Provide the (x, y) coordinate of the cell's center where the given text is located.  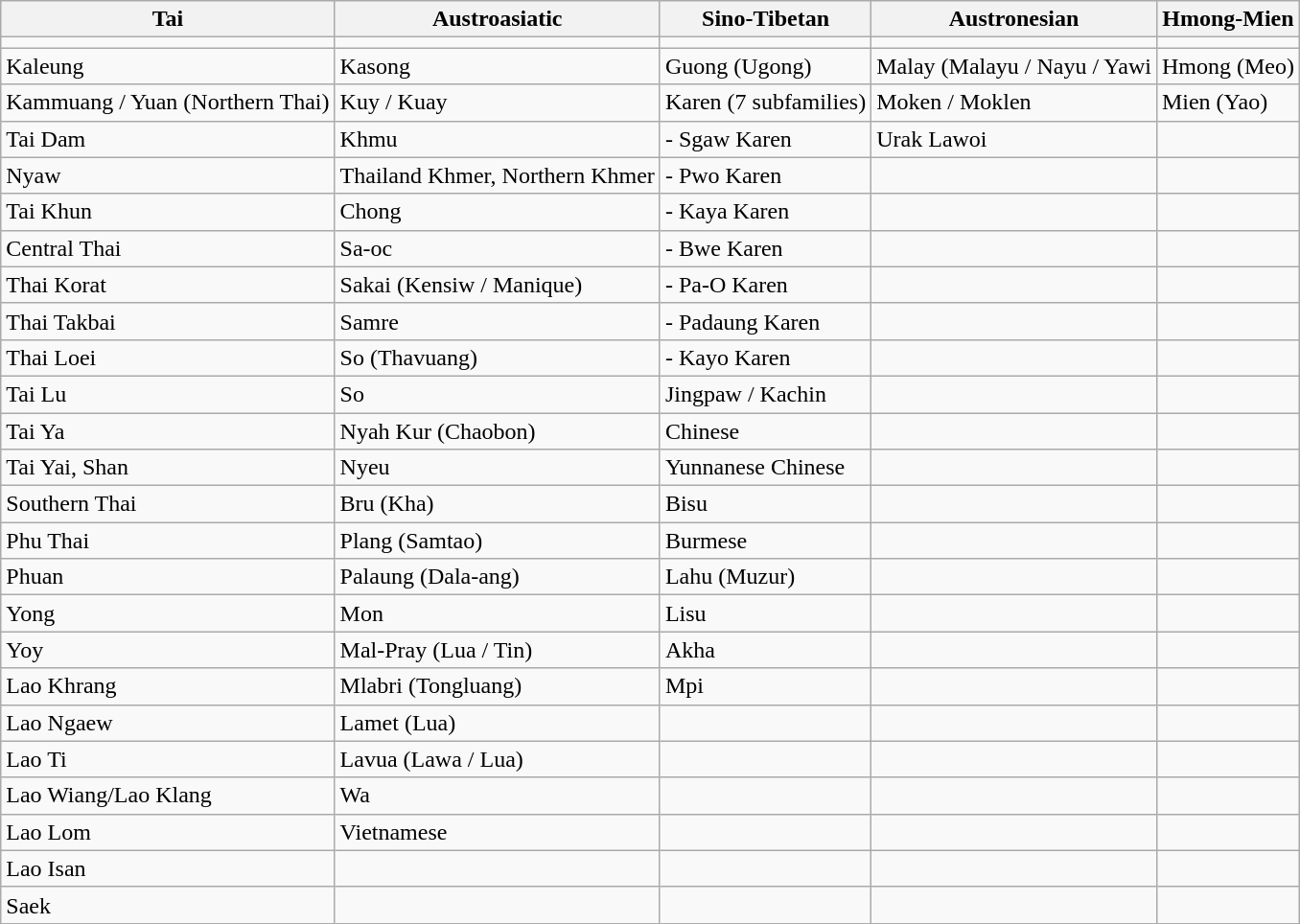
Thai Loei (168, 358)
Moken / Moklen (1014, 103)
Lao Ngaew (168, 723)
Chinese (765, 430)
Lamet (Lua) (497, 723)
Mon (497, 613)
Mien (Yao) (1227, 103)
Tai Ya (168, 430)
Yoy (168, 650)
Akha (765, 650)
Lisu (765, 613)
Bisu (765, 504)
Tai Khun (168, 212)
Sa-oc (497, 248)
Hmong-Mien (1227, 19)
- Kayo Karen (765, 358)
Lavua (Lawa / Lua) (497, 759)
Southern Thai (168, 504)
Thailand Khmer, Northern Khmer (497, 175)
Hmong (Meo) (1227, 66)
- Pa-O Karen (765, 285)
Austronesian (1014, 19)
Tai (168, 19)
Khmu (497, 139)
Kuy / Kuay (497, 103)
Phuan (168, 577)
Plang (Samtao) (497, 541)
- Sgaw Karen (765, 139)
Central Thai (168, 248)
Tai Yai, Shan (168, 468)
Lao Wiang/Lao Klang (168, 796)
Austroasiatic (497, 19)
Palaung (Dala-ang) (497, 577)
Jingpaw / Kachin (765, 394)
Mpi (765, 686)
- Pwo Karen (765, 175)
Yong (168, 613)
Samre (497, 321)
Karen (7 subfamilies) (765, 103)
So (497, 394)
Lao Lom (168, 832)
Sino-Tibetan (765, 19)
Malay (Malayu / Nayu / Yawi (1014, 66)
So (Thavuang) (497, 358)
Sakai (Kensiw / Manique) (497, 285)
Nyah Kur (Chaobon) (497, 430)
Tai Dam (168, 139)
Yunnanese Chinese (765, 468)
Phu Thai (168, 541)
Vietnamese (497, 832)
- Kaya Karen (765, 212)
Wa (497, 796)
Chong (497, 212)
Bru (Kha) (497, 504)
Nyeu (497, 468)
- Bwe Karen (765, 248)
Tai Lu (168, 394)
Kammuang / Yuan (Northern Thai) (168, 103)
Mal-Pray (Lua / Tin) (497, 650)
Kasong (497, 66)
Thai Takbai (168, 321)
Nyaw (168, 175)
Burmese (765, 541)
Guong (Ugong) (765, 66)
Urak Lawoi (1014, 139)
Lahu (Muzur) (765, 577)
Lao Khrang (168, 686)
Lao Ti (168, 759)
Kaleung (168, 66)
- Padaung Karen (765, 321)
Thai Korat (168, 285)
Mlabri (Tongluang) (497, 686)
Saek (168, 905)
Lao Isan (168, 868)
